Extract the (X, Y) coordinate from the center of the cell holding the provided text.  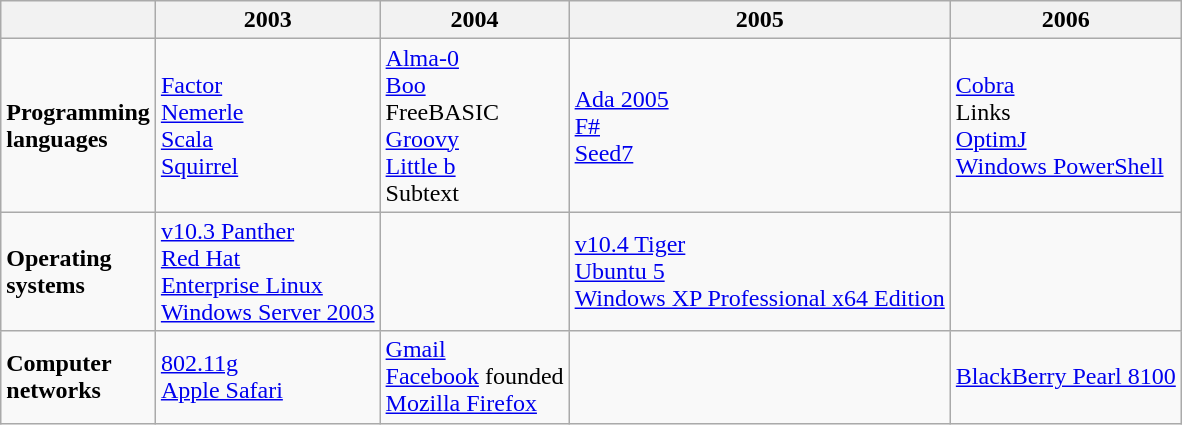
Programminglanguages (78, 126)
v10.4 TigerUbuntu 5 Windows XP Professional x64 Edition (760, 272)
Ada 2005F#Seed7 (760, 126)
Alma-0BooFreeBASICGroovyLittle bSubtext (474, 126)
CobraLinksOptimJWindows PowerShell (1066, 126)
GmailFacebook founded Mozilla Firefox (474, 377)
2004 (474, 20)
BlackBerry Pearl 8100 (1066, 377)
2005 (760, 20)
FactorNemerleScalaSquirrel (268, 126)
802.11g Apple Safari (268, 377)
2006 (1066, 20)
2003 (268, 20)
v10.3 Panther Red Hat Enterprise Linux Windows Server 2003 (268, 272)
Computernetworks (78, 377)
Operatingsystems (78, 272)
